From the cell containing the given text, extract its center point as [X, Y] coordinate. 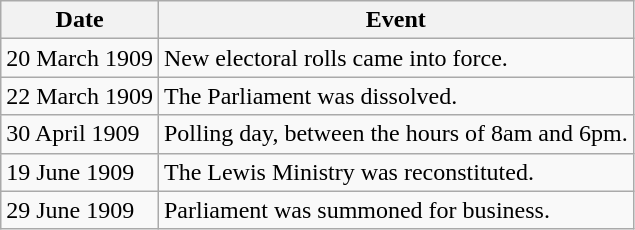
Event [396, 20]
19 June 1909 [80, 172]
Date [80, 20]
The Parliament was dissolved. [396, 96]
Parliament was summoned for business. [396, 210]
20 March 1909 [80, 58]
New electoral rolls came into force. [396, 58]
30 April 1909 [80, 134]
The Lewis Ministry was reconstituted. [396, 172]
22 March 1909 [80, 96]
29 June 1909 [80, 210]
Polling day, between the hours of 8am and 6pm. [396, 134]
